Search for the cell housing the specified text and yield its [X, Y] center coordinate. 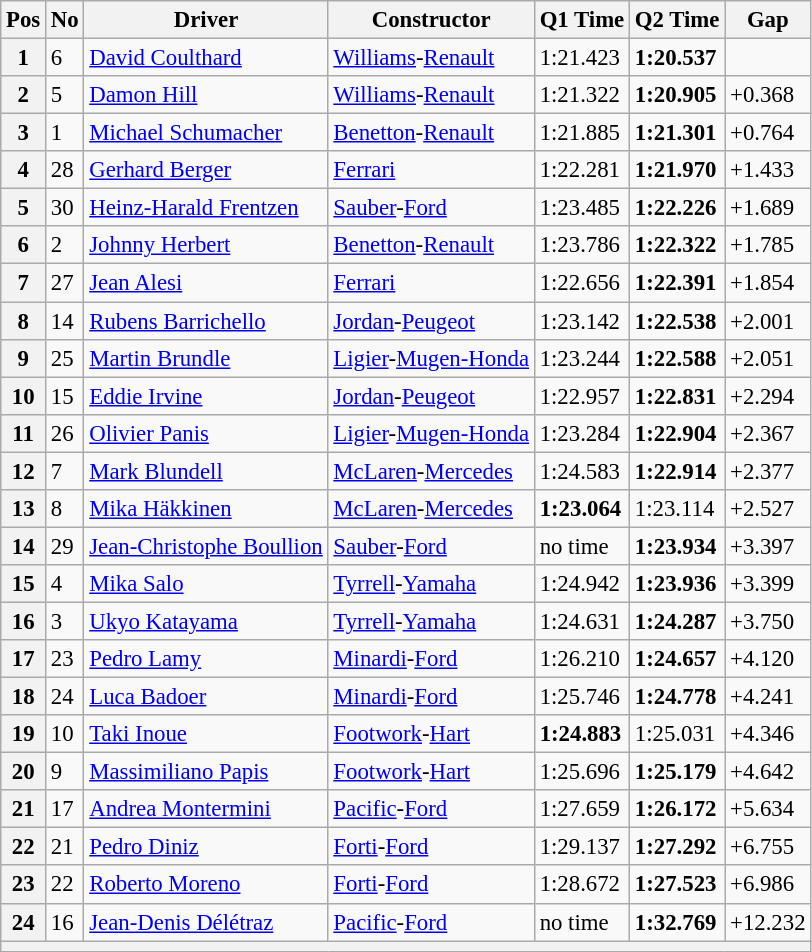
1:26.172 [678, 809]
30 [65, 208]
1:22.226 [678, 208]
1:29.137 [582, 847]
+4.120 [768, 659]
+4.346 [768, 734]
1:24.657 [678, 659]
1:23.244 [582, 358]
Jean-Christophe Boullion [206, 546]
Pedro Lamy [206, 659]
1:22.588 [678, 358]
13 [24, 509]
1:22.538 [678, 321]
1:23.934 [678, 546]
28 [65, 170]
1:22.281 [582, 170]
26 [65, 433]
Massimiliano Papis [206, 772]
Jean-Denis Délétraz [206, 922]
+3.397 [768, 546]
25 [65, 358]
1:27.292 [678, 847]
Eddie Irvine [206, 396]
Johnny Herbert [206, 245]
+4.241 [768, 697]
+2.377 [768, 471]
Andrea Montermini [206, 809]
Mark Blundell [206, 471]
+2.294 [768, 396]
1:23.786 [582, 245]
Q1 Time [582, 20]
1:20.905 [678, 95]
1:32.769 [678, 922]
18 [24, 697]
19 [24, 734]
+2.051 [768, 358]
+5.634 [768, 809]
+12.232 [768, 922]
1:23.064 [582, 509]
1:25.696 [582, 772]
Q2 Time [678, 20]
Olivier Panis [206, 433]
+1.785 [768, 245]
Pos [24, 20]
Constructor [431, 20]
1:22.957 [582, 396]
1:22.322 [678, 245]
Gap [768, 20]
1:23.485 [582, 208]
1:22.656 [582, 283]
1:27.659 [582, 809]
1:23.936 [678, 584]
1:24.287 [678, 621]
+3.399 [768, 584]
No [65, 20]
+6.755 [768, 847]
Pedro Diniz [206, 847]
Taki Inoue [206, 734]
+6.986 [768, 885]
+1.689 [768, 208]
12 [24, 471]
29 [65, 546]
27 [65, 283]
Driver [206, 20]
+1.433 [768, 170]
1:23.284 [582, 433]
1:25.746 [582, 697]
+3.750 [768, 621]
1:24.583 [582, 471]
1:25.031 [678, 734]
1:22.391 [678, 283]
+4.642 [768, 772]
1:25.179 [678, 772]
1:21.885 [582, 133]
1:23.142 [582, 321]
+0.764 [768, 133]
11 [24, 433]
1:27.523 [678, 885]
Roberto Moreno [206, 885]
David Coulthard [206, 58]
+2.367 [768, 433]
1:24.942 [582, 584]
1:22.914 [678, 471]
1:23.114 [678, 509]
1:22.831 [678, 396]
1:24.631 [582, 621]
Damon Hill [206, 95]
1:21.423 [582, 58]
Ukyo Katayama [206, 621]
Heinz-Harald Frentzen [206, 208]
1:21.970 [678, 170]
20 [24, 772]
Mika Salo [206, 584]
1:26.210 [582, 659]
+0.368 [768, 95]
Mika Häkkinen [206, 509]
Gerhard Berger [206, 170]
+1.854 [768, 283]
1:22.904 [678, 433]
Rubens Barrichello [206, 321]
+2.527 [768, 509]
1:24.883 [582, 734]
1:21.322 [582, 95]
+2.001 [768, 321]
Michael Schumacher [206, 133]
1:20.537 [678, 58]
Luca Badoer [206, 697]
Martin Brundle [206, 358]
Jean Alesi [206, 283]
1:28.672 [582, 885]
1:21.301 [678, 133]
1:24.778 [678, 697]
